Output the (x, y) coordinate of the center of the cell containing the given text.  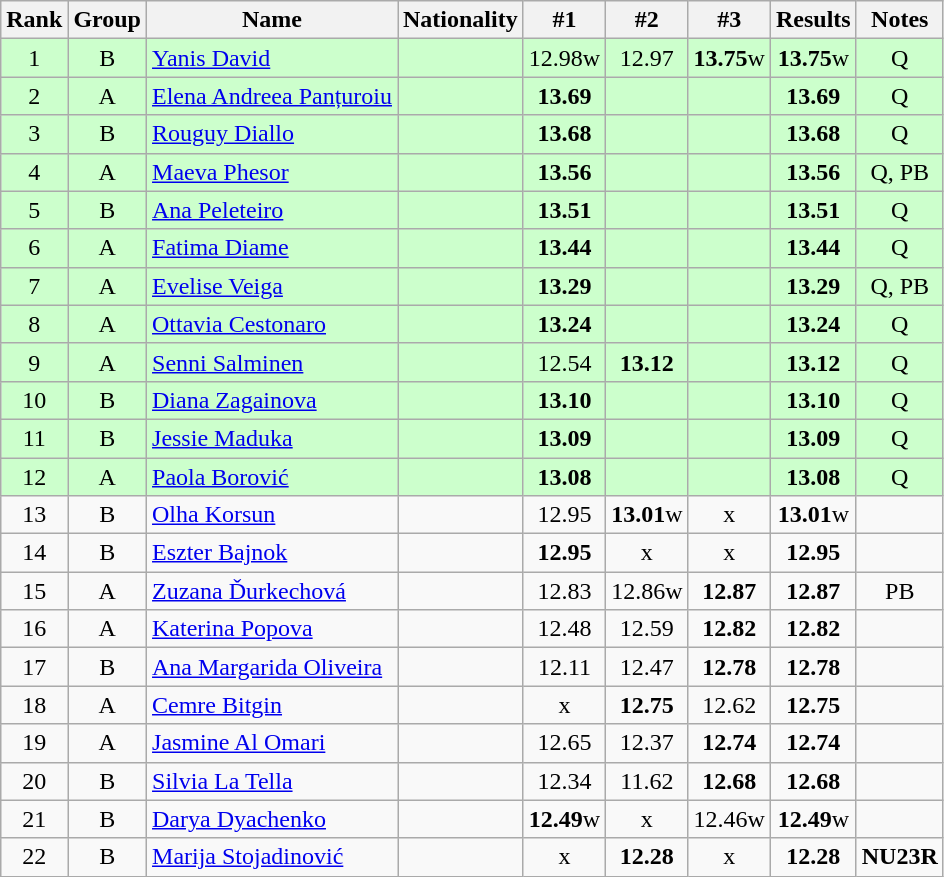
18 (34, 705)
19 (34, 743)
12.83 (564, 591)
12.97 (647, 58)
Evelise Veiga (272, 286)
12.37 (647, 743)
Fatima Diame (272, 248)
Ottavia Cestonaro (272, 324)
Rouguy Diallo (272, 134)
17 (34, 667)
Ana Margarida Oliveira (272, 667)
4 (34, 172)
12.86w (647, 591)
Group (108, 20)
Cemre Bitgin (272, 705)
Ana Peleteiro (272, 210)
15 (34, 591)
Notes (900, 20)
Marija Stojadinović (272, 857)
12 (34, 477)
8 (34, 324)
Elena Andreea Panțuroiu (272, 96)
Zuzana Ďurkechová (272, 591)
16 (34, 629)
NU23R (900, 857)
Darya Dyachenko (272, 819)
12.34 (564, 781)
Eszter Bajnok (272, 553)
Rank (34, 20)
Jessie Maduka (272, 438)
12.59 (647, 629)
12.54 (564, 362)
Senni Salminen (272, 362)
11 (34, 438)
22 (34, 857)
12.65 (564, 743)
20 (34, 781)
Name (272, 20)
Nationality (461, 20)
Jasmine Al Omari (272, 743)
7 (34, 286)
12.62 (729, 705)
12.46w (729, 819)
5 (34, 210)
Silvia La Tella (272, 781)
Yanis David (272, 58)
21 (34, 819)
3 (34, 134)
#2 (647, 20)
Diana Zagainova (272, 400)
PB (900, 591)
#3 (729, 20)
Paola Borović (272, 477)
Maeva Phesor (272, 172)
Olha Korsun (272, 515)
Results (813, 20)
12.48 (564, 629)
14 (34, 553)
6 (34, 248)
10 (34, 400)
9 (34, 362)
12.47 (647, 667)
12.98w (564, 58)
#1 (564, 20)
12.11 (564, 667)
1 (34, 58)
13 (34, 515)
Katerina Popova (272, 629)
2 (34, 96)
11.62 (647, 781)
